From the cell containing the given text, extract its center point as (x, y) coordinate. 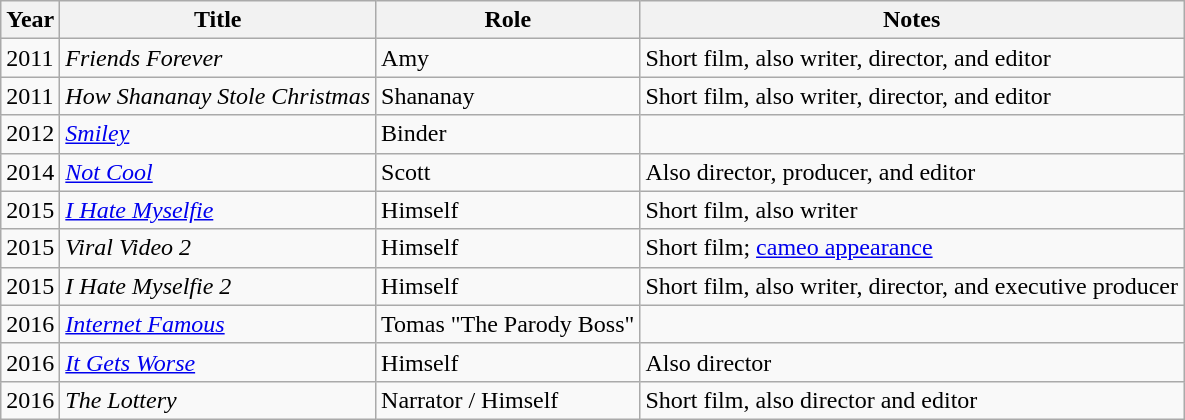
How Shananay Stole Christmas (218, 96)
Short film, also writer, director, and executive producer (912, 286)
Narrator / Himself (508, 400)
Year (30, 20)
Title (218, 20)
2012 (30, 134)
Viral Video 2 (218, 248)
I Hate Myselfie 2 (218, 286)
2014 (30, 172)
Short film; cameo appearance (912, 248)
Notes (912, 20)
The Lottery (218, 400)
I Hate Myselfie (218, 210)
Shananay (508, 96)
Amy (508, 58)
Short film, also director and editor (912, 400)
Scott (508, 172)
Smiley (218, 134)
Tomas "The Parody Boss" (508, 324)
Also director, producer, and editor (912, 172)
Friends Forever (218, 58)
Also director (912, 362)
Role (508, 20)
It Gets Worse (218, 362)
Binder (508, 134)
Short film, also writer (912, 210)
Internet Famous (218, 324)
Not Cool (218, 172)
